Detect which cell encompasses the target text, then output its (X, Y) center coordinate. 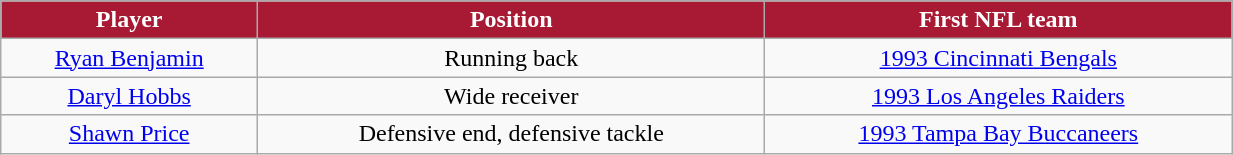
Position (512, 20)
Wide receiver (512, 96)
Player (130, 20)
1993 Tampa Bay Buccaneers (998, 134)
Shawn Price (130, 134)
Defensive end, defensive tackle (512, 134)
Ryan Benjamin (130, 58)
1993 Cincinnati Bengals (998, 58)
Running back (512, 58)
First NFL team (998, 20)
1993 Los Angeles Raiders (998, 96)
Daryl Hobbs (130, 96)
